Search for the cell housing the specified text and yield its (x, y) center coordinate. 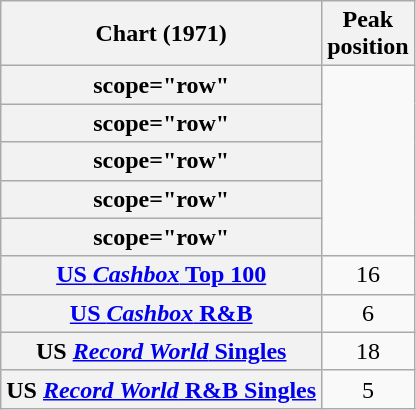
Peakposition (368, 34)
US Cashbox Top 100 (162, 275)
Chart (1971) (162, 34)
18 (368, 351)
6 (368, 313)
16 (368, 275)
US Record World R&B Singles (162, 389)
US Cashbox R&B (162, 313)
5 (368, 389)
US Record World Singles (162, 351)
